From the cell containing the given text, extract its center point as [X, Y] coordinate. 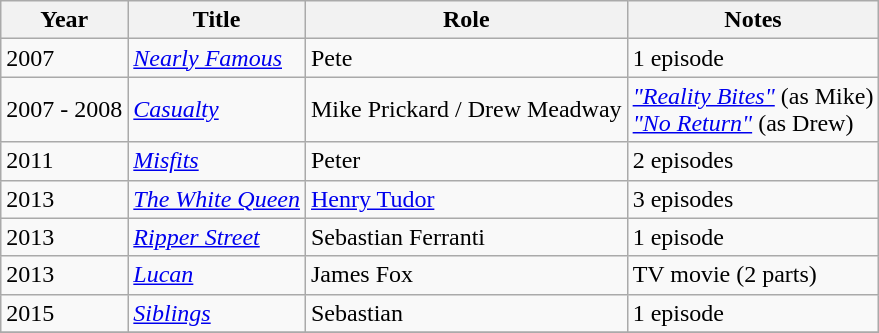
Henry Tudor [466, 199]
Pete [466, 58]
Title [217, 20]
Lucan [217, 275]
Peter [466, 161]
The White Queen [217, 199]
2007 [64, 58]
Sebastian [466, 313]
Role [466, 20]
James Fox [466, 275]
2015 [64, 313]
Ripper Street [217, 237]
2007 - 2008 [64, 110]
TV movie (2 parts) [753, 275]
Misfits [217, 161]
Casualty [217, 110]
Year [64, 20]
"Reality Bites" (as Mike)"No Return" (as Drew) [753, 110]
Sebastian Ferranti [466, 237]
3 episodes [753, 199]
Mike Prickard / Drew Meadway [466, 110]
Siblings [217, 313]
2011 [64, 161]
Nearly Famous [217, 58]
Notes [753, 20]
2 episodes [753, 161]
